Locate the cell with the specified text and output its [x, y] center coordinate. 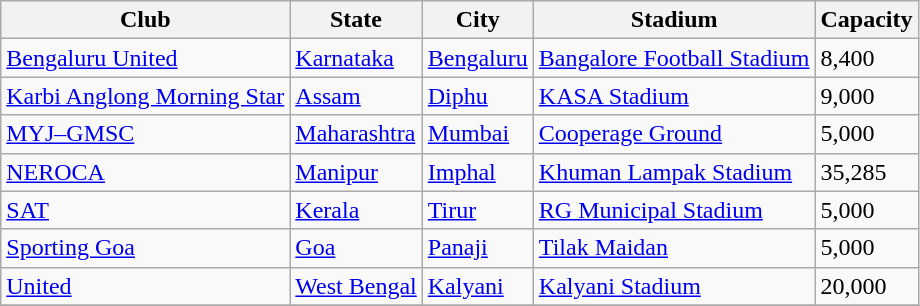
Karnataka [356, 58]
Tirur [478, 210]
West Bengal [356, 286]
Tilak Maidan [674, 248]
Imphal [478, 172]
Panaji [478, 248]
NEROCA [146, 172]
City [478, 20]
Karbi Anglong Morning Star [146, 96]
Kalyani [478, 286]
Goa [356, 248]
KASA Stadium [674, 96]
Khuman Lampak Stadium [674, 172]
Manipur [356, 172]
20,000 [866, 286]
Bangalore Football Stadium [674, 58]
Stadium [674, 20]
9,000 [866, 96]
8,400 [866, 58]
Bengaluru [478, 58]
United [146, 286]
Sporting Goa [146, 248]
Kalyani Stadium [674, 286]
Bengaluru United [146, 58]
State [356, 20]
Club [146, 20]
Maharashtra [356, 134]
MYJ–GMSC [146, 134]
RG Municipal Stadium [674, 210]
Capacity [866, 20]
Diphu [478, 96]
Kerala [356, 210]
35,285 [866, 172]
Cooperage Ground [674, 134]
SAT [146, 210]
Mumbai [478, 134]
Assam [356, 96]
